Capture the cell that displays the provided text and extract its (X, Y) central coordinate. 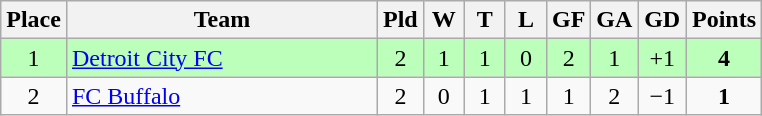
W (444, 20)
GA (614, 20)
Detroit City FC (222, 58)
FC Buffalo (222, 96)
T (484, 20)
L (526, 20)
−1 (662, 96)
Points (724, 20)
+1 (662, 58)
Team (222, 20)
4 (724, 58)
Pld (401, 20)
Place (34, 20)
GD (662, 20)
GF (568, 20)
